Determine the [x, y] coordinate at the center of the cell enclosing the given text.  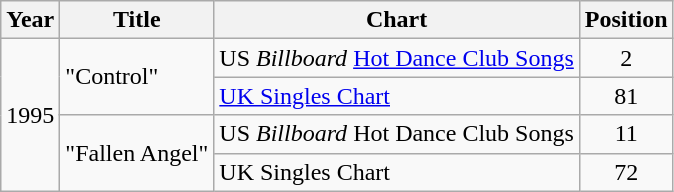
2 [626, 58]
Position [626, 20]
11 [626, 134]
Year [30, 20]
72 [626, 172]
81 [626, 96]
Title [137, 20]
"Fallen Angel" [137, 153]
"Control" [137, 77]
Chart [397, 20]
1995 [30, 115]
